Output the [x, y] coordinate of the center of the cell containing the given text.  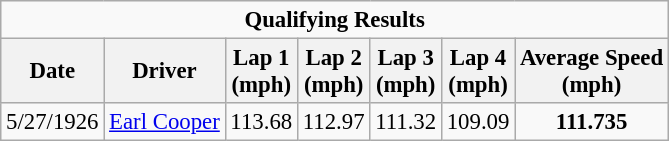
Lap 4(mph) [478, 72]
Date [52, 72]
Qualifying Results [335, 20]
Lap 2(mph) [333, 72]
5/27/1926 [52, 122]
Lap 1(mph) [261, 72]
112.97 [333, 122]
Earl Cooper [164, 122]
109.09 [478, 122]
111.735 [592, 122]
111.32 [406, 122]
Average Speed(mph) [592, 72]
Lap 3(mph) [406, 72]
113.68 [261, 122]
Driver [164, 72]
